Provide the (x, y) coordinate of the cell's center where the given text is located.  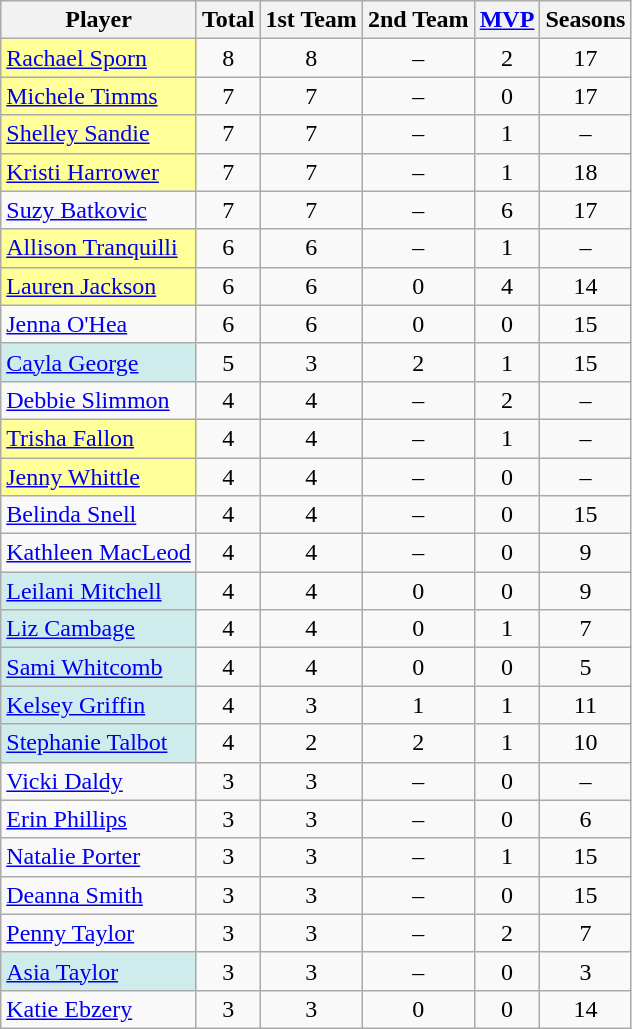
Natalie Porter (99, 857)
Seasons (586, 20)
Vicki Daldy (99, 781)
18 (586, 172)
Jenny Whittle (99, 477)
Jenna O'Hea (99, 324)
Leilani Mitchell (99, 591)
Asia Taylor (99, 971)
2nd Team (418, 20)
Player (99, 20)
Michele Timms (99, 96)
11 (586, 705)
Sami Whitcomb (99, 667)
Cayla George (99, 362)
Suzy Batkovic (99, 210)
Liz Cambage (99, 629)
Deanna Smith (99, 895)
10 (586, 743)
Kristi Harrower (99, 172)
Katie Ebzery (99, 1009)
1st Team (311, 20)
Total (228, 20)
Lauren Jackson (99, 286)
Penny Taylor (99, 933)
Debbie Slimmon (99, 400)
MVP (507, 20)
Trisha Fallon (99, 438)
Erin Phillips (99, 819)
Kathleen MacLeod (99, 553)
Allison Tranquilli (99, 248)
Stephanie Talbot (99, 743)
Kelsey Griffin (99, 705)
Shelley Sandie (99, 134)
Belinda Snell (99, 515)
Rachael Sporn (99, 58)
